For the text-containing cell, return its midpoint in [X, Y] coordinate format. 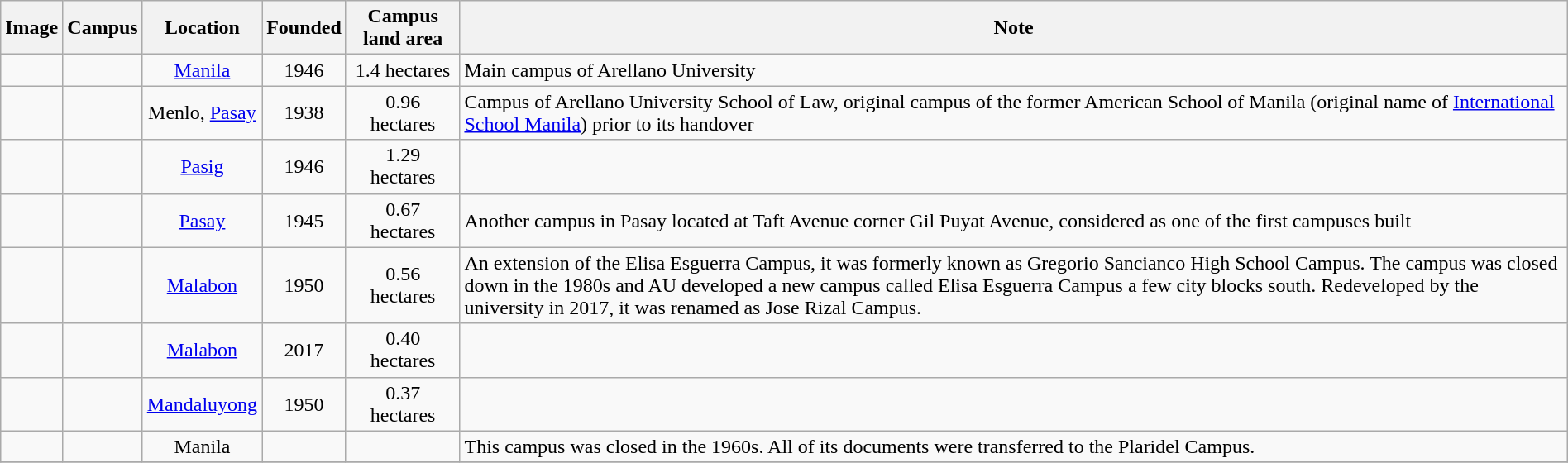
1945 [304, 220]
Founded [304, 28]
Mandaluyong [202, 403]
Location [202, 28]
0.37 hectares [403, 403]
Menlo, Pasay [202, 112]
0.56 hectares [403, 285]
1.4 hectares [403, 70]
Image [31, 28]
2017 [304, 351]
0.67 hectares [403, 220]
This campus was closed in the 1960s. All of its documents were transferred to the Plaridel Campus. [1014, 446]
1.29 hectares [403, 167]
1938 [304, 112]
0.96 hectares [403, 112]
Campus [103, 28]
Note [1014, 28]
Main campus of Arellano University [1014, 70]
0.40 hectares [403, 351]
Pasig [202, 167]
Campus land area [403, 28]
Another campus in Pasay located at Taft Avenue corner Gil Puyat Avenue, considered as one of the first campuses built [1014, 220]
Pasay [202, 220]
